Capture the cell that displays the provided text and extract its [x, y] central coordinate. 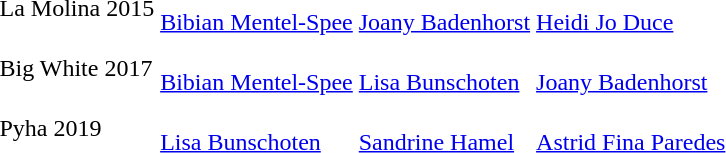
Bibian Mentel-Spee [257, 68]
Lisa Bunschoten [444, 68]
